From the cell containing the given text, extract its center point as (x, y) coordinate. 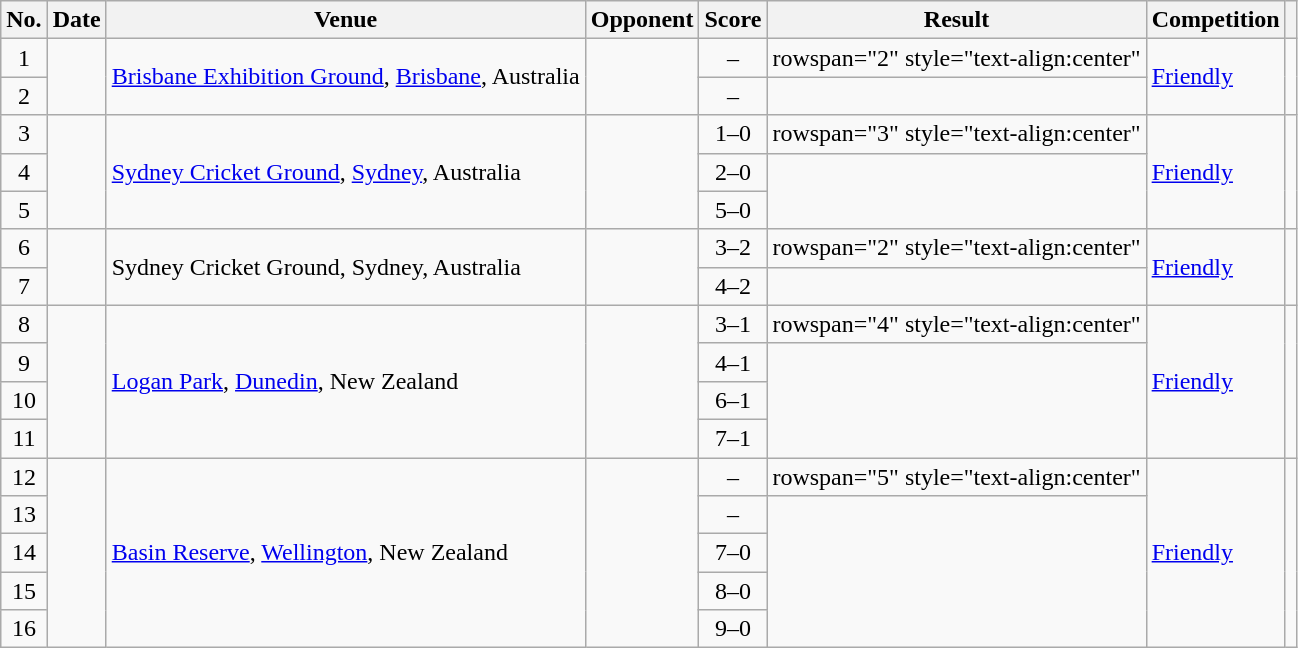
4–1 (733, 362)
Result (956, 20)
7–0 (733, 553)
rowspan="3" style="text-align:center" (956, 134)
15 (24, 591)
7–1 (733, 438)
6 (24, 248)
2–0 (733, 172)
Score (733, 20)
1–0 (733, 134)
7 (24, 286)
9 (24, 362)
rowspan="4" style="text-align:center" (956, 324)
10 (24, 400)
3 (24, 134)
Basin Reserve, Wellington, New Zealand (346, 553)
No. (24, 20)
11 (24, 438)
2 (24, 96)
6–1 (733, 400)
12 (24, 477)
3–2 (733, 248)
3–1 (733, 324)
Logan Park, Dunedin, New Zealand (346, 381)
13 (24, 515)
8–0 (733, 591)
16 (24, 629)
Opponent (642, 20)
1 (24, 58)
4 (24, 172)
Venue (346, 20)
5–0 (733, 210)
8 (24, 324)
Competition (1216, 20)
4–2 (733, 286)
Date (76, 20)
14 (24, 553)
9–0 (733, 629)
rowspan="5" style="text-align:center" (956, 477)
5 (24, 210)
Brisbane Exhibition Ground, Brisbane, Australia (346, 77)
